Scan for the cell matching the given text and deliver its [x, y] coordinate at center. 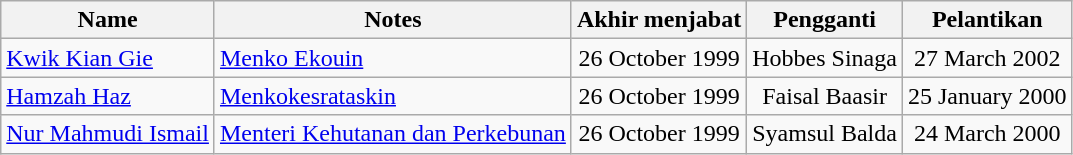
Hamzah Haz [108, 96]
Akhir menjabat [658, 20]
Menteri Kehutanan dan Perkebunan [392, 134]
25 January 2000 [987, 96]
Kwik Kian Gie [108, 58]
Pelantikan [987, 20]
Name [108, 20]
27 March 2002 [987, 58]
Menko Ekouin [392, 58]
24 March 2000 [987, 134]
Syamsul Balda [825, 134]
Faisal Baasir [825, 96]
Pengganti [825, 20]
Nur Mahmudi Ismail [108, 134]
Menkokesrataskin [392, 96]
Hobbes Sinaga [825, 58]
Notes [392, 20]
